Find where the given text appears and provide that cell's center as [x, y] coordinate. 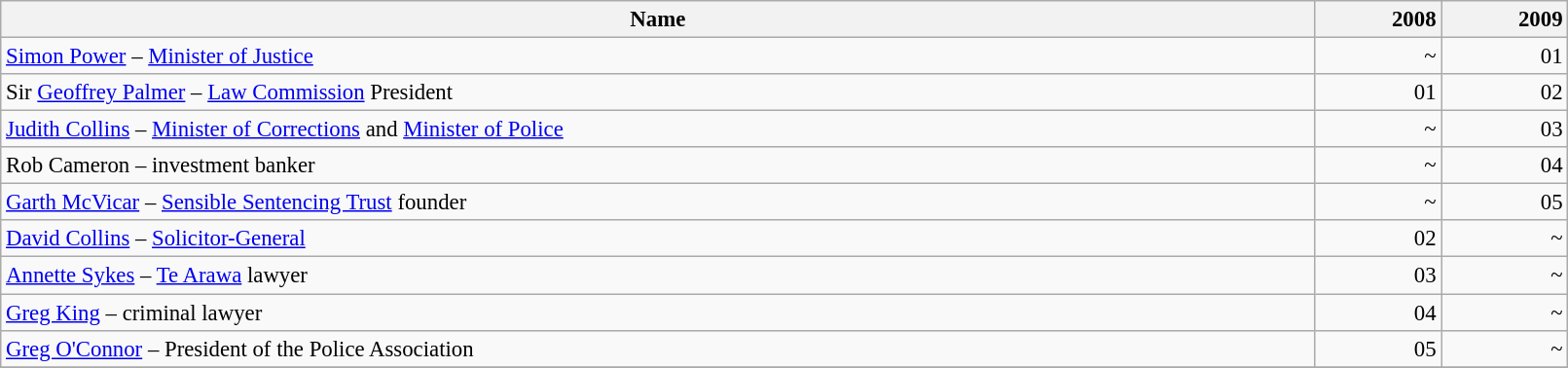
Greg King – criminal lawyer [658, 313]
Name [658, 19]
2008 [1378, 19]
David Collins – Solicitor-General [658, 239]
2009 [1505, 19]
Rob Cameron – investment banker [658, 166]
Simon Power – Minister of Justice [658, 56]
Annette Sykes – Te Arawa lawyer [658, 276]
Greg O'Connor – President of the Police Association [658, 349]
Garth McVicar – Sensible Sentencing Trust founder [658, 202]
Sir Geoffrey Palmer – Law Commission President [658, 92]
Judith Collins – Minister of Corrections and Minister of Police [658, 129]
